Determine the [x, y] coordinate at the center of the cell enclosing the given text.  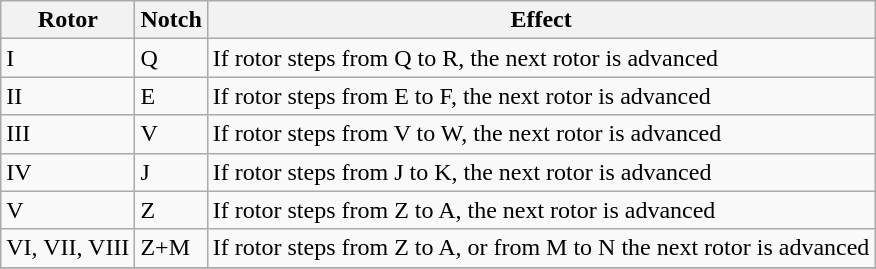
If rotor steps from Q to R, the next rotor is advanced [541, 58]
If rotor steps from Z to A, or from M to N the next rotor is advanced [541, 248]
E [171, 96]
VI, VII, VIII [68, 248]
Z [171, 210]
Notch [171, 20]
Effect [541, 20]
III [68, 134]
Rotor [68, 20]
Z+M [171, 248]
If rotor steps from V to W, the next rotor is advanced [541, 134]
If rotor steps from J to K, the next rotor is advanced [541, 172]
II [68, 96]
If rotor steps from E to F, the next rotor is advanced [541, 96]
If rotor steps from Z to A, the next rotor is advanced [541, 210]
Q [171, 58]
J [171, 172]
IV [68, 172]
I [68, 58]
